For the text-containing cell, return its midpoint in [x, y] coordinate format. 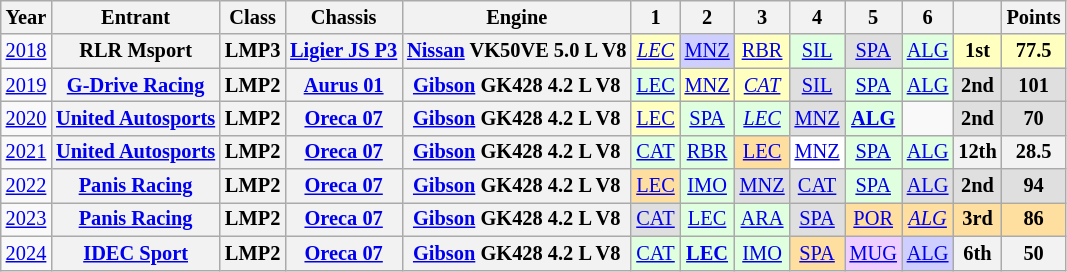
G-Drive Racing [136, 85]
4 [818, 17]
70 [1034, 118]
5 [874, 17]
Ligier JS P3 [344, 51]
ARA [762, 219]
Chassis [344, 17]
Year [26, 17]
86 [1034, 219]
77.5 [1034, 51]
2 [708, 17]
50 [1034, 253]
Class [252, 17]
6th [977, 253]
RLR Msport [136, 51]
Nissan VK50VE 5.0 L V8 [516, 51]
3rd [977, 219]
1 [655, 17]
Entrant [136, 17]
2024 [26, 253]
6 [928, 17]
Aurus 01 [344, 85]
1st [977, 51]
2020 [26, 118]
MUG [874, 253]
IDEC Sport [136, 253]
2019 [26, 85]
28.5 [1034, 152]
12th [977, 152]
94 [1034, 186]
2018 [26, 51]
2023 [26, 219]
3 [762, 17]
2021 [26, 152]
POR [874, 219]
Engine [516, 17]
LMP3 [252, 51]
2022 [26, 186]
101 [1034, 85]
Points [1034, 17]
